Return the (X, Y) coordinate for the center point of the cell that contains the specified text.  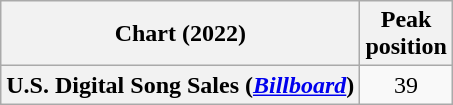
39 (406, 85)
Chart (2022) (180, 34)
U.S. Digital Song Sales (Billboard) (180, 85)
Peakposition (406, 34)
